Identify which cell holds the provided text, then report its [X, Y] central coordinate. 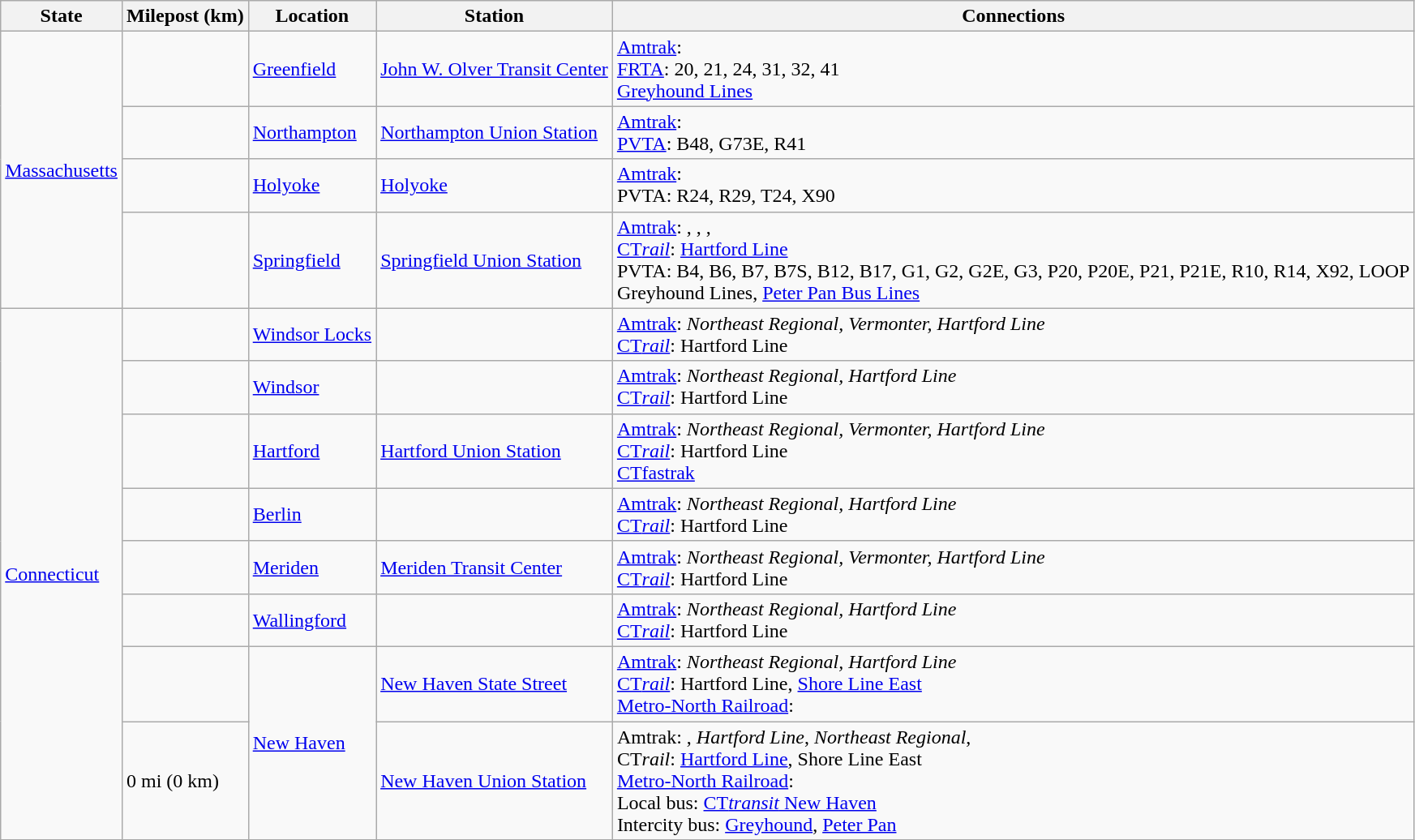
Springfield Union Station [495, 259]
New Haven [311, 743]
Hartford Union Station [495, 451]
Location [311, 16]
State [62, 16]
Station [495, 16]
Northampton Union Station [495, 133]
Amtrak: Northeast Regional, Vermonter, Hartford Line CTrail: Hartford Line CTfastrak [1014, 451]
Meriden [311, 568]
Milepost (km) [185, 16]
Northampton [311, 133]
Amtrak: PVTA: R24, R29, T24, X90 [1014, 185]
John W. Olver Transit Center [495, 69]
Springfield [311, 259]
Hartford [311, 451]
Windsor [311, 388]
Connecticut [62, 574]
Greenfield [311, 69]
Connections [1014, 16]
New Haven Union Station [495, 781]
Wallingford [311, 619]
0 mi (0 km) [185, 781]
New Haven State Street [495, 684]
Meriden Transit Center [495, 568]
Amtrak: FRTA: 20, 21, 24, 31, 32, 41 Greyhound Lines [1014, 69]
Amtrak: PVTA: B48, G73E, R41 [1014, 133]
Berlin [311, 514]
Windsor Locks [311, 334]
Amtrak: Northeast Regional, Hartford Line CTrail: Hartford Line, Shore Line East Metro-North Railroad: [1014, 684]
Massachusetts [62, 170]
